Detect which cell encompasses the target text, then output its [X, Y] center coordinate. 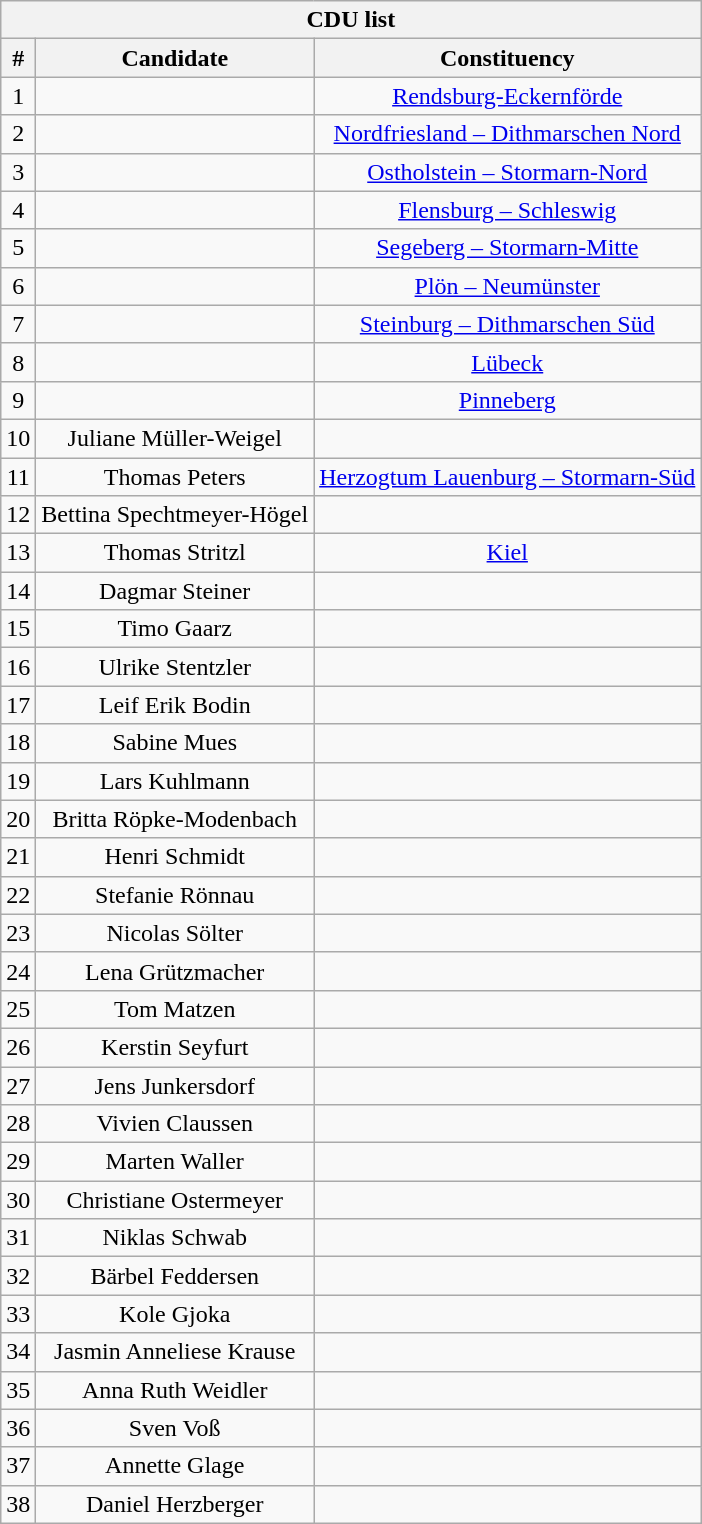
8 [18, 362]
5 [18, 248]
26 [18, 1047]
Jasmin Anneliese Krause [175, 1352]
Juliane Müller-Weigel [175, 438]
13 [18, 553]
Jens Junkersdorf [175, 1085]
Dagmar Steiner [175, 591]
Marten Waller [175, 1162]
27 [18, 1085]
# [18, 58]
Plön – Neumünster [508, 286]
Tom Matzen [175, 1009]
Lena Grützmacher [175, 971]
23 [18, 933]
Nicolas Sölter [175, 933]
36 [18, 1428]
20 [18, 819]
34 [18, 1352]
Niklas Schwab [175, 1238]
4 [18, 210]
Flensburg – Schleswig [508, 210]
14 [18, 591]
35 [18, 1390]
Segeberg – Stormarn-Mitte [508, 248]
32 [18, 1276]
10 [18, 438]
Timo Gaarz [175, 629]
21 [18, 857]
18 [18, 743]
1 [18, 96]
19 [18, 781]
15 [18, 629]
Thomas Peters [175, 477]
22 [18, 895]
Herzogtum Lauenburg – Stormarn-Süd [508, 477]
16 [18, 667]
9 [18, 400]
Lars Kuhlmann [175, 781]
7 [18, 324]
29 [18, 1162]
CDU list [351, 20]
Thomas Stritzl [175, 553]
Pinneberg [508, 400]
Henri Schmidt [175, 857]
31 [18, 1238]
Christiane Ostermeyer [175, 1200]
Daniel Herzberger [175, 1504]
Britta Röpke-Modenbach [175, 819]
Anna Ruth Weidler [175, 1390]
Sven Voß [175, 1428]
33 [18, 1314]
Lübeck [508, 362]
Ulrike Stentzler [175, 667]
Stefanie Rönnau [175, 895]
11 [18, 477]
Bärbel Feddersen [175, 1276]
38 [18, 1504]
Kerstin Seyfurt [175, 1047]
Constituency [508, 58]
Ostholstein – Stormarn-Nord [508, 172]
Sabine Mues [175, 743]
Vivien Claussen [175, 1124]
3 [18, 172]
Leif Erik Bodin [175, 705]
24 [18, 971]
17 [18, 705]
Rendsburg-Eckernförde [508, 96]
Kole Gjoka [175, 1314]
Steinburg – Dithmarschen Süd [508, 324]
28 [18, 1124]
Nordfriesland – Dithmarschen Nord [508, 134]
Annette Glage [175, 1466]
30 [18, 1200]
12 [18, 515]
2 [18, 134]
6 [18, 286]
25 [18, 1009]
Bettina Spechtmeyer-Högel [175, 515]
37 [18, 1466]
Kiel [508, 553]
Candidate [175, 58]
